Locate the cell with the specified text and output its (X, Y) center coordinate. 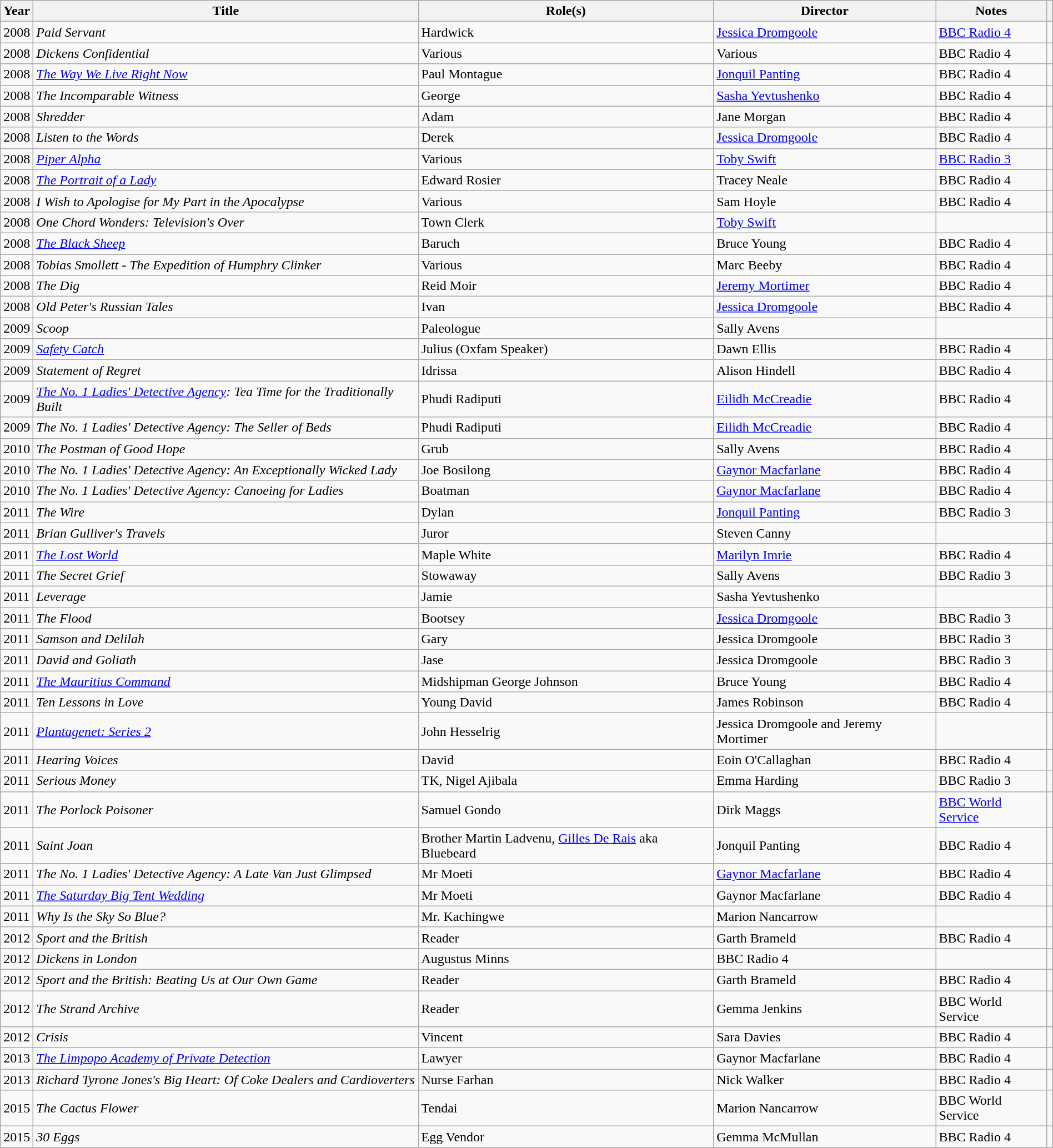
The Black Sheep (225, 243)
Egg Vendor (566, 1137)
George (566, 96)
Midshipman George Johnson (566, 681)
Paul Montague (566, 74)
The Saturday Big Tent Wedding (225, 895)
Town Clerk (566, 222)
The Portrait of a Lady (225, 180)
The Way We Live Right Now (225, 74)
Saint Joan (225, 845)
Marc Beeby (825, 265)
Serious Money (225, 781)
Eoin O'Callaghan (825, 760)
Vincent (566, 1037)
Hearing Voices (225, 760)
The No. 1 Ladies' Detective Agency: A Late Van Just Glimpsed (225, 874)
James Robinson (825, 703)
Tobias Smollett - The Expedition of Humphry Clinker (225, 265)
Richard Tyrone Jones's Big Heart: Of Coke Dealers and Cardioverters (225, 1080)
Jessica Dromgoole and Jeremy Mortimer (825, 731)
Brother Martin Ladvenu, Gilles De Rais aka Bluebeard (566, 845)
Julius (Oxfam Speaker) (566, 349)
Dickens Confidential (225, 53)
The No. 1 Ladies' Detective Agency: Canoeing for Ladies (225, 491)
John Hesselrig (566, 731)
Adam (566, 117)
Old Peter's Russian Tales (225, 307)
Grub (566, 449)
Lawyer (566, 1059)
Idrissa (566, 370)
Jase (566, 660)
Dylan (566, 512)
The Secret Grief (225, 575)
David (566, 760)
Shredder (225, 117)
Sport and the British (225, 938)
Joe Bosilong (566, 470)
TK, Nigel Ajibala (566, 781)
Reid Moir (566, 286)
The No. 1 Ladies' Detective Agency: The Seller of Beds (225, 428)
Sam Hoyle (825, 201)
Year (17, 11)
Role(s) (566, 11)
Director (825, 11)
The Flood (225, 618)
Statement of Regret (225, 370)
Alison Hindell (825, 370)
Plantagenet: Series 2 (225, 731)
Maple White (566, 554)
Steven Canny (825, 533)
Piper Alpha (225, 159)
The Incomparable Witness (225, 96)
Jamie (566, 596)
I Wish to Apologise for My Part in the Apocalypse (225, 201)
Listen to the Words (225, 138)
Tracey Neale (825, 180)
Brian Gulliver's Travels (225, 533)
Augustus Minns (566, 959)
Bootsey (566, 618)
Baruch (566, 243)
Jane Morgan (825, 117)
Gemma McMullan (825, 1137)
Boatman (566, 491)
Young David (566, 703)
The Limpopo Academy of Private Detection (225, 1059)
Sport and the British: Beating Us at Our Own Game (225, 980)
Mr. Kachingwe (566, 916)
The Cactus Flower (225, 1109)
Scoop (225, 328)
Notes (991, 11)
The Dig (225, 286)
The Postman of Good Hope (225, 449)
The Lost World (225, 554)
Paid Servant (225, 32)
The Strand Archive (225, 1009)
The Mauritius Command (225, 681)
Sara Davies (825, 1037)
Paleologue (566, 328)
David and Goliath (225, 660)
The Wire (225, 512)
The Porlock Poisoner (225, 810)
Crisis (225, 1037)
Leverage (225, 596)
Ten Lessons in Love (225, 703)
Why Is the Sky So Blue? (225, 916)
Jeremy Mortimer (825, 286)
Title (225, 11)
Samson and Delilah (225, 639)
Gary (566, 639)
Edward Rosier (566, 180)
Stowaway (566, 575)
Gemma Jenkins (825, 1009)
Dirk Maggs (825, 810)
Samuel Gondo (566, 810)
Safety Catch (225, 349)
Emma Harding (825, 781)
The No. 1 Ladies' Detective Agency: An Exceptionally Wicked Lady (225, 470)
One Chord Wonders: Television's Over (225, 222)
The No. 1 Ladies' Detective Agency: Tea Time for the Traditionally Built (225, 399)
Dickens in London (225, 959)
30 Eggs (225, 1137)
Tendai (566, 1109)
Marilyn Imrie (825, 554)
Derek (566, 138)
Nurse Farhan (566, 1080)
Nick Walker (825, 1080)
Juror (566, 533)
Dawn Ellis (825, 349)
Ivan (566, 307)
Hardwick (566, 32)
